Search for the cell housing the specified text and yield its [X, Y] center coordinate. 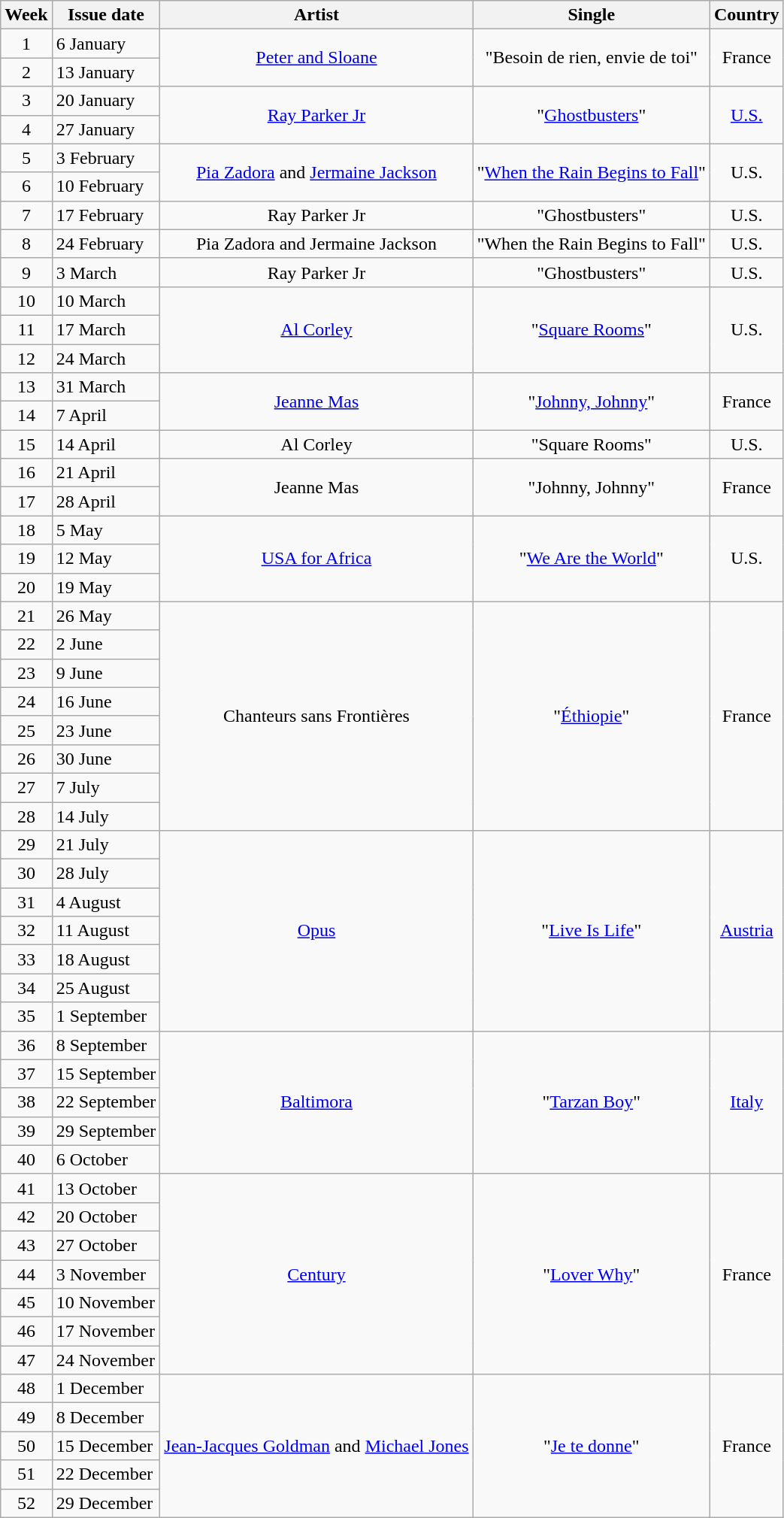
3 November [106, 1274]
12 [26, 359]
Country [746, 15]
29 [26, 845]
23 [26, 673]
Italy [746, 1102]
3 [26, 101]
2 [26, 72]
28 July [106, 874]
3 February [106, 158]
10 [26, 301]
2 June [106, 644]
24 November [106, 1360]
Century [316, 1274]
14 [26, 416]
26 May [106, 616]
"Live Is Life" [591, 931]
32 [26, 931]
20 [26, 587]
17 February [106, 215]
Single [591, 15]
10 March [106, 301]
14 July [106, 816]
34 [26, 988]
39 [26, 1131]
36 [26, 1045]
46 [26, 1332]
26 [26, 759]
8 September [106, 1045]
10 November [106, 1303]
27 [26, 787]
31 March [106, 387]
40 [26, 1159]
37 [26, 1074]
25 August [106, 988]
51 [26, 1474]
29 September [106, 1131]
24 [26, 701]
1 December [106, 1389]
Austria [746, 931]
1 September [106, 1017]
14 April [106, 444]
21 July [106, 845]
"Besoin de rien, envie de toi" [591, 58]
17 [26, 501]
6 October [106, 1159]
"Éthiopie" [591, 716]
28 [26, 816]
8 [26, 244]
Chanteurs sans Frontières [316, 716]
41 [26, 1188]
18 August [106, 959]
49 [26, 1417]
16 [26, 473]
Week [26, 15]
7 [26, 215]
23 June [106, 730]
6 January [106, 44]
15 December [106, 1446]
Issue date [106, 15]
44 [26, 1274]
31 [26, 902]
17 November [106, 1332]
9 [26, 272]
35 [26, 1017]
"Je te donne" [591, 1446]
24 February [106, 244]
1 [26, 44]
21 [26, 616]
Jean-Jacques Goldman and Michael Jones [316, 1446]
5 [26, 158]
13 January [106, 72]
4 [26, 129]
52 [26, 1503]
4 August [106, 902]
12 May [106, 559]
11 August [106, 931]
47 [26, 1360]
17 March [106, 329]
Artist [316, 15]
13 [26, 387]
19 [26, 559]
21 April [106, 473]
24 March [106, 359]
20 October [106, 1217]
"We Are the World" [591, 559]
25 [26, 730]
27 January [106, 129]
22 September [106, 1102]
18 [26, 530]
48 [26, 1389]
30 June [106, 759]
43 [26, 1245]
29 December [106, 1503]
28 April [106, 501]
33 [26, 959]
16 June [106, 701]
"Lover Why" [591, 1274]
13 October [106, 1188]
15 [26, 444]
5 May [106, 530]
3 March [106, 272]
50 [26, 1446]
Baltimora [316, 1102]
8 December [106, 1417]
Opus [316, 931]
20 January [106, 101]
42 [26, 1217]
"Tarzan Boy" [591, 1102]
27 October [106, 1245]
22 [26, 644]
Peter and Sloane [316, 58]
10 February [106, 186]
15 September [106, 1074]
30 [26, 874]
9 June [106, 673]
7 July [106, 787]
22 December [106, 1474]
38 [26, 1102]
USA for Africa [316, 559]
45 [26, 1303]
19 May [106, 587]
6 [26, 186]
7 April [106, 416]
11 [26, 329]
